Output the [X, Y] coordinate of the center of the cell containing the given text.  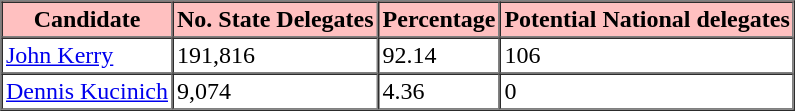
106 [647, 56]
92.14 [439, 56]
0 [647, 92]
John Kerry [88, 56]
No. State Delegates [275, 20]
4.36 [439, 92]
191,816 [275, 56]
Potential National delegates [647, 20]
9,074 [275, 92]
Candidate [88, 20]
Dennis Kucinich [88, 92]
Percentage [439, 20]
